Locate the cell with the specified text and output its (x, y) center coordinate. 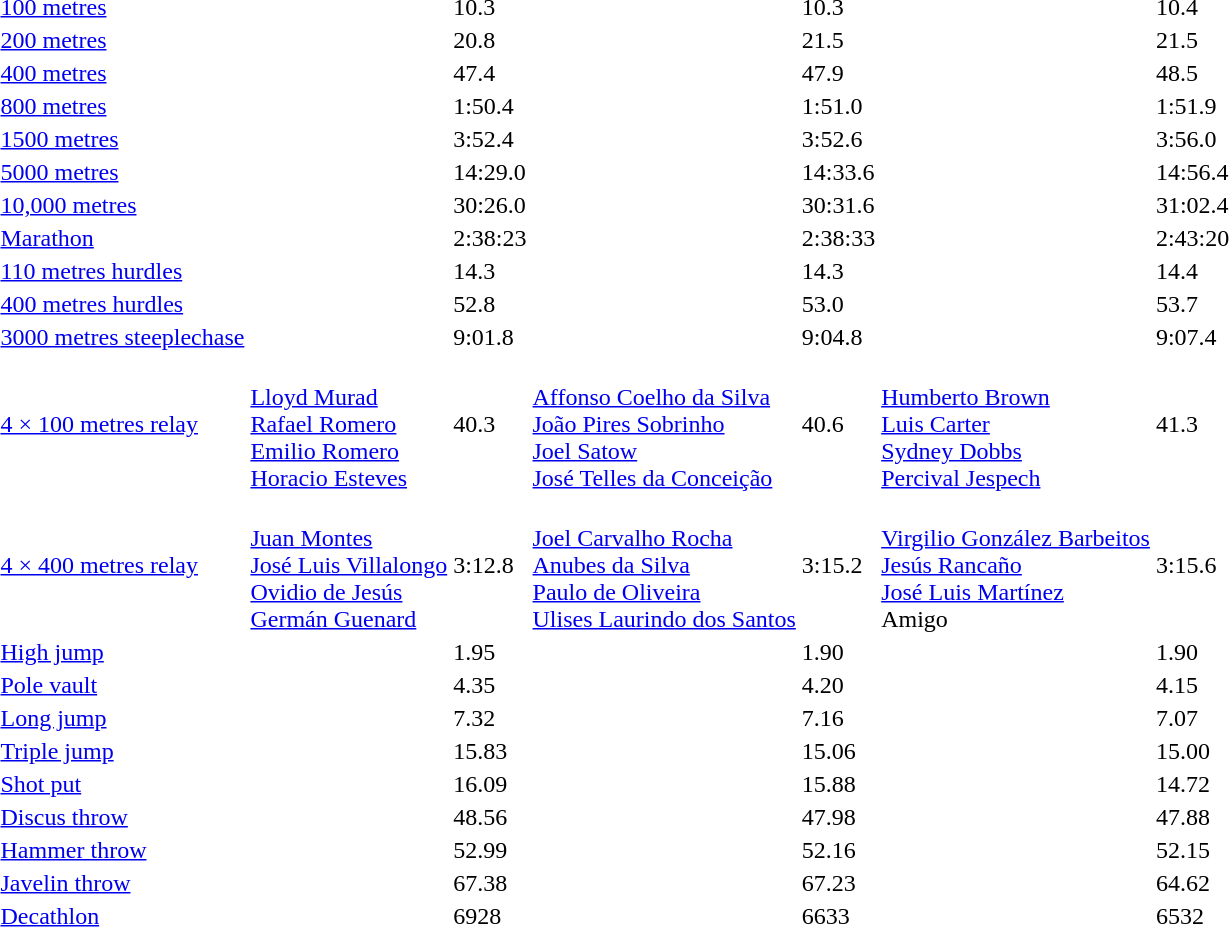
47.98 (838, 817)
1.95 (490, 652)
30:31.6 (838, 205)
15.88 (838, 784)
9:01.8 (490, 337)
3:52.4 (490, 139)
Joel Carvalho Rocha Anubes da Silva Paulo de Oliveira Ulises Laurindo dos Santos (664, 565)
21.5 (838, 40)
9:04.8 (838, 337)
20.8 (490, 40)
14:33.6 (838, 172)
1:50.4 (490, 106)
14:29.0 (490, 172)
53.0 (838, 304)
52.99 (490, 850)
7.16 (838, 718)
47.9 (838, 73)
15.83 (490, 751)
3:15.2 (838, 565)
3:52.6 (838, 139)
Juan Montes José Luis Villalongo Ovidio de Jesús Germán Guenard (349, 565)
7.32 (490, 718)
4.20 (838, 685)
52.8 (490, 304)
1.90 (838, 652)
Lloyd Murad Rafael Romero Emilio Romero Horacio Esteves (349, 424)
15.06 (838, 751)
16.09 (490, 784)
3:12.8 (490, 565)
40.6 (838, 424)
1:51.0 (838, 106)
48.56 (490, 817)
67.38 (490, 883)
30:26.0 (490, 205)
52.16 (838, 850)
47.4 (490, 73)
2:38:33 (838, 238)
2:38:23 (490, 238)
Virgilio González Barbeitos Jesús Rancaño José Luis Martínez Amigo (1016, 565)
67.23 (838, 883)
4.35 (490, 685)
Humberto Brown Luis Carter Sydney Dobbs Percival Jespech (1016, 424)
40.3 (490, 424)
Affonso Coelho da Silva João Pires Sobrinho Joel Satow José Telles da Conceição (664, 424)
